Return (x, y) of the center of cell containing provided text 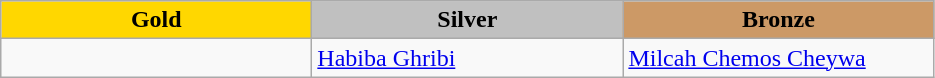
Habiba Ghribi (468, 58)
Bronze (778, 20)
Gold (156, 20)
Silver (468, 20)
Milcah Chemos Cheywa (778, 58)
